Determine the [X, Y] coordinate at the center of the cell enclosing the given text.  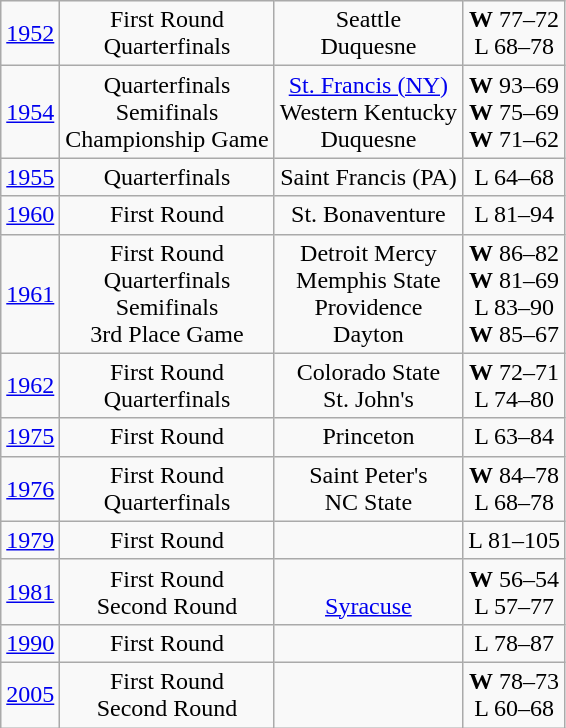
W 72–71L 74–80 [514, 386]
St. Francis (NY)Western KentuckyDuquesne [368, 112]
QuarterfinalsSemifinalsChampionship Game [167, 112]
L 78–87 [514, 643]
1979 [30, 540]
W 84–78L 68–78 [514, 488]
1960 [30, 215]
Saint Peter'sNC State [368, 488]
L 81–94 [514, 215]
1990 [30, 643]
L 63–84 [514, 437]
1981 [30, 592]
1976 [30, 488]
1955 [30, 177]
2005 [30, 694]
SeattleDuquesne [368, 34]
St. Bonaventure [368, 215]
1961 [30, 294]
L 64–68 [514, 177]
First RoundQuarterfinalsSemifinals3rd Place Game [167, 294]
1962 [30, 386]
W 86–82W 81–69L 83–90W 85–67 [514, 294]
Quarterfinals [167, 177]
Colorado StateSt. John's [368, 386]
Princeton [368, 437]
L 81–105 [514, 540]
Detroit MercyMemphis StateProvidenceDayton [368, 294]
W 78–73L 60–68 [514, 694]
Syracuse [368, 592]
W 77–72L 68–78 [514, 34]
W 56–54L 57–77 [514, 592]
W 93–69W 75–69W 71–62 [514, 112]
Saint Francis (PA) [368, 177]
1954 [30, 112]
1952 [30, 34]
1975 [30, 437]
